From the cell containing the given text, extract its center point as [x, y] coordinate. 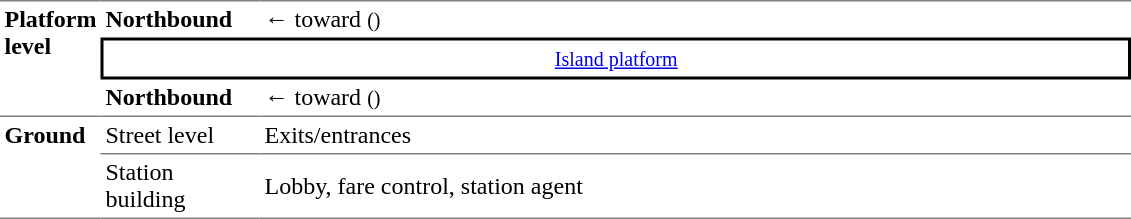
Ground [50, 168]
Street level [180, 136]
Island platform [616, 59]
Platformlevel [50, 58]
Station building [180, 186]
